Detect which cell encompasses the target text, then output its (x, y) center coordinate. 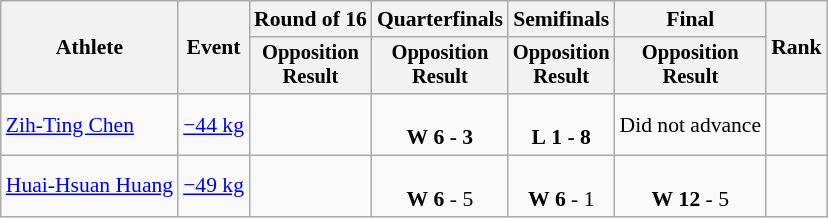
Zih-Ting Chen (90, 124)
W 12 - 5 (691, 186)
Semifinals (562, 19)
−49 kg (214, 186)
Quarterfinals (440, 19)
Athlete (90, 48)
Did not advance (691, 124)
Event (214, 48)
W 6 - 1 (562, 186)
Huai-Hsuan Huang (90, 186)
W 6 - 3 (440, 124)
W 6 - 5 (440, 186)
−44 kg (214, 124)
Rank (796, 48)
Round of 16 (310, 19)
L 1 - 8 (562, 124)
Final (691, 19)
